Identify which cell holds the provided text, then report its (X, Y) central coordinate. 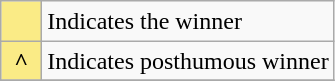
Indicates the winner (188, 22)
^ (22, 61)
Indicates posthumous winner (188, 61)
